Scan for the cell matching the given text and deliver its (X, Y) coordinate at center. 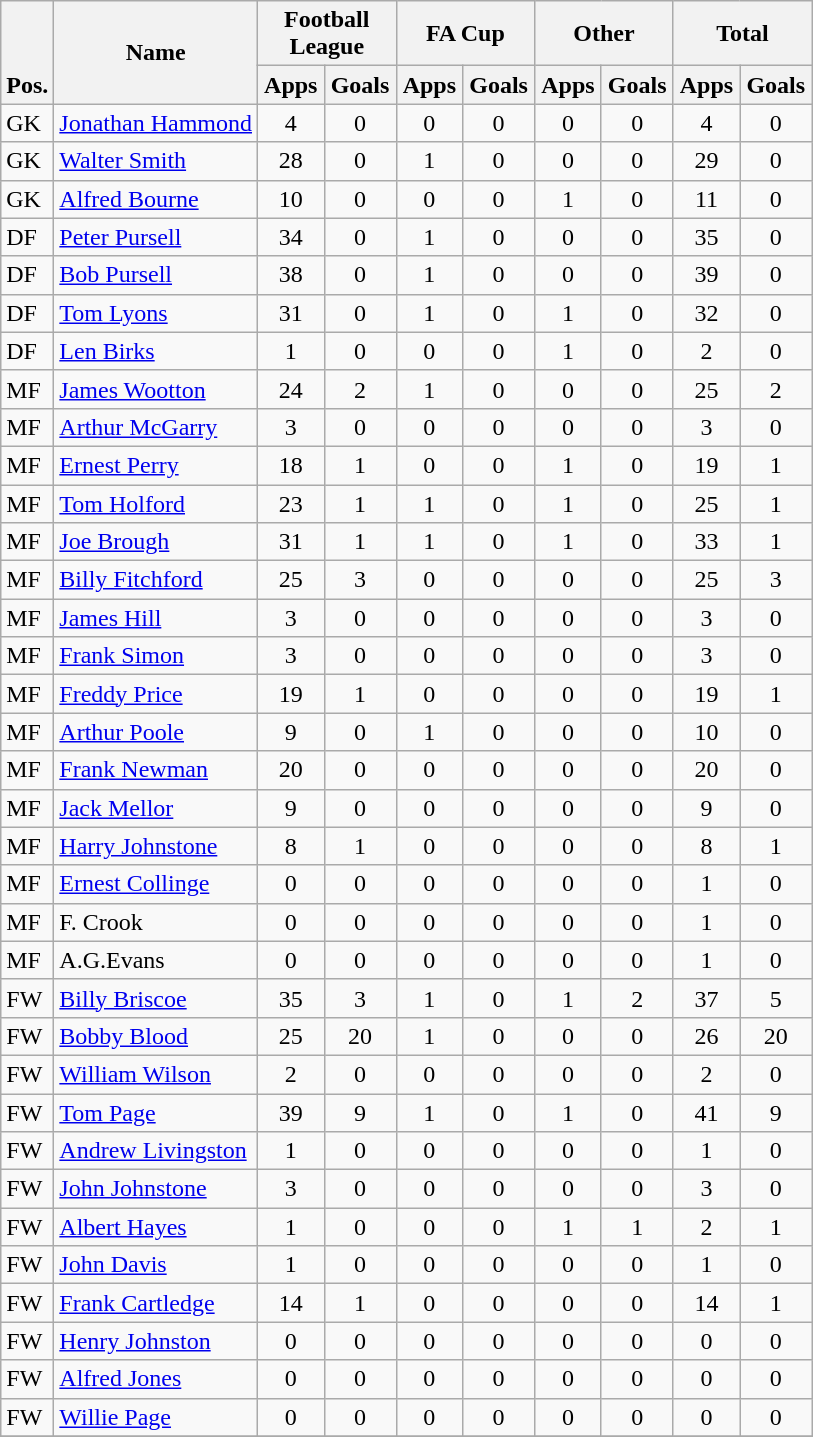
Willie Page (156, 1417)
Bob Pursell (156, 275)
11 (706, 199)
F. Crook (156, 922)
James Hill (156, 618)
23 (292, 503)
FA Cup (466, 34)
5 (776, 998)
Total (742, 34)
18 (292, 465)
Billy Briscoe (156, 998)
Jonathan Hammond (156, 123)
Harry Johnstone (156, 846)
Frank Newman (156, 770)
Walter Smith (156, 161)
Arthur McGarry (156, 427)
26 (706, 1036)
Pos. (28, 52)
Tom Lyons (156, 313)
Andrew Livingston (156, 1151)
33 (706, 542)
37 (706, 998)
Tom Page (156, 1113)
Peter Pursell (156, 237)
24 (292, 389)
Tom Holford (156, 503)
Len Birks (156, 351)
Ernest Perry (156, 465)
Henry Johnston (156, 1341)
Jack Mellor (156, 808)
William Wilson (156, 1074)
38 (292, 275)
Frank Cartledge (156, 1303)
34 (292, 237)
Ernest Collinge (156, 884)
28 (292, 161)
Billy Fitchford (156, 580)
Alfred Jones (156, 1379)
Freddy Price (156, 694)
A.G.Evans (156, 960)
Alfred Bourne (156, 199)
Bobby Blood (156, 1036)
Football League (328, 34)
Name (156, 52)
John Johnstone (156, 1189)
Frank Simon (156, 656)
Arthur Poole (156, 732)
Joe Brough (156, 542)
32 (706, 313)
41 (706, 1113)
Other (604, 34)
29 (706, 161)
John Davis (156, 1265)
James Wootton (156, 389)
Albert Hayes (156, 1227)
